Scan for the cell matching the given text and deliver its [X, Y] coordinate at center. 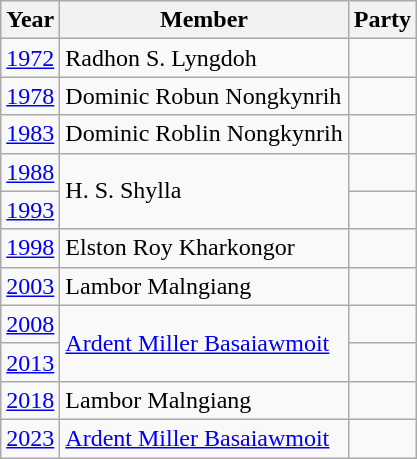
Elston Roy Kharkongor [204, 248]
Member [204, 20]
1978 [30, 96]
1972 [30, 58]
1993 [30, 210]
Radhon S. Lyngdoh [204, 58]
1983 [30, 134]
2013 [30, 362]
Dominic Roblin Nongkynrih [204, 134]
Year [30, 20]
Dominic Robun Nongkynrih [204, 96]
2018 [30, 400]
2008 [30, 324]
1998 [30, 248]
2023 [30, 438]
2003 [30, 286]
H. S. Shylla [204, 191]
1988 [30, 172]
Party [382, 20]
